Provide the [x, y] coordinate of the cell's center where the given text is located.  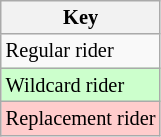
Key [81, 17]
Replacement rider [81, 118]
Wildcard rider [81, 85]
Regular rider [81, 51]
